Provide the (X, Y) coordinate of the cell's center where the given text is located.  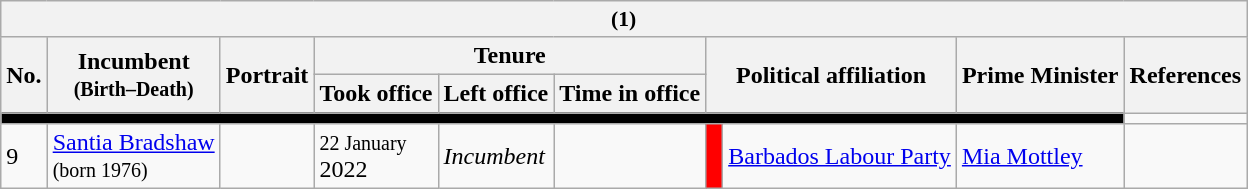
Incumbent(Birth–Death) (134, 74)
Incumbent (496, 156)
Santia Bradshaw(born 1976) (134, 156)
Political affiliation (832, 74)
Time in office (630, 93)
Mia Mottley (1040, 156)
Portrait (267, 74)
No. (24, 74)
Prime Minister (1040, 74)
Left office (496, 93)
22 January2022 (376, 156)
Took office (376, 93)
(1) (624, 19)
9 (24, 156)
Barbados Labour Party (840, 156)
References (1186, 74)
Tenure (510, 55)
